Scan for the cell matching the given text and deliver its [x, y] coordinate at center. 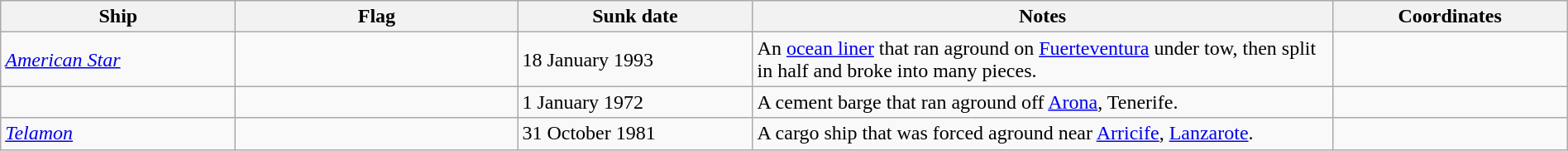
1 January 1972 [635, 102]
Ship [118, 17]
Coordinates [1450, 17]
18 January 1993 [635, 60]
An ocean liner that ran aground on Fuerteventura under tow, then split in half and broke into many pieces. [1042, 60]
Telamon [118, 134]
Notes [1042, 17]
Flag [377, 17]
Sunk date [635, 17]
American Star [118, 60]
31 October 1981 [635, 134]
A cargo ship that was forced aground near Arricife, Lanzarote. [1042, 134]
A cement barge that ran aground off Arona, Tenerife. [1042, 102]
